Search for the cell housing the specified text and yield its (X, Y) center coordinate. 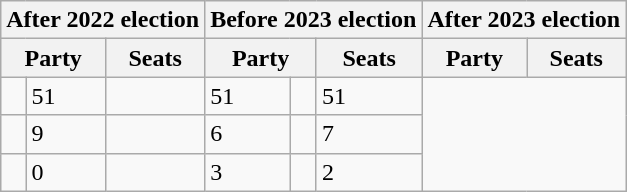
After 2022 election (103, 20)
3 (248, 172)
Before 2023 election (314, 20)
9 (66, 134)
7 (368, 134)
2 (368, 172)
6 (248, 134)
0 (66, 172)
After 2023 election (524, 20)
